Locate the cell with the specified text and output its (x, y) center coordinate. 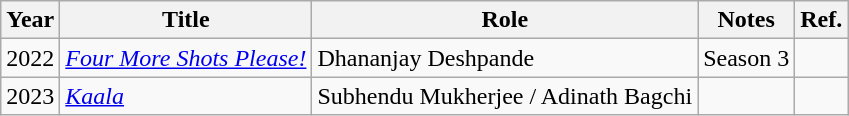
Season 3 (746, 58)
Four More Shots Please! (186, 58)
Dhananjay Deshpande (505, 58)
Notes (746, 20)
Title (186, 20)
Subhendu Mukherjee / Adinath Bagchi (505, 96)
2023 (30, 96)
Kaala (186, 96)
Ref. (822, 20)
2022 (30, 58)
Role (505, 20)
Year (30, 20)
